Return (X, Y) of the center of cell containing provided text 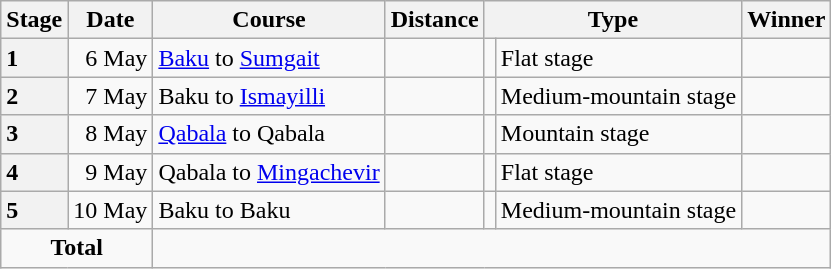
10 May (110, 210)
9 May (110, 172)
Date (110, 20)
4 (34, 172)
8 May (110, 134)
Baku to Ismayilli (269, 96)
7 May (110, 96)
Baku to Baku (269, 210)
5 (34, 210)
Stage (34, 20)
2 (34, 96)
Distance (434, 20)
Qabala to Mingachevir (269, 172)
3 (34, 134)
6 May (110, 58)
1 (34, 58)
Baku to Sumgait (269, 58)
Mountain stage (618, 134)
Course (269, 20)
Total (77, 248)
Winner (786, 20)
Type (612, 20)
Qabala to Qabala (269, 134)
